Return [X, Y] of the center of cell containing provided text 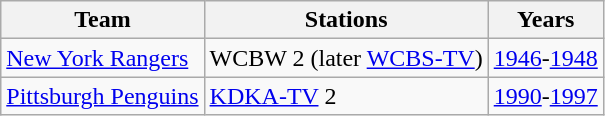
KDKA-TV 2 [346, 96]
Team [102, 20]
Pittsburgh Penguins [102, 96]
Stations [346, 20]
Years [546, 20]
1990-1997 [546, 96]
1946-1948 [546, 58]
New York Rangers [102, 58]
WCBW 2 (later WCBS-TV) [346, 58]
